Output the [x, y] coordinate of the center of the cell containing the given text.  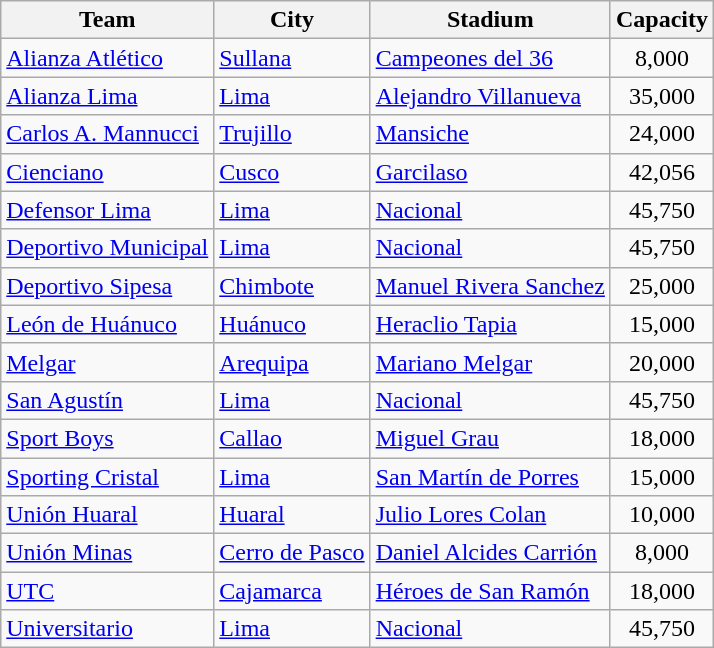
Alejandro Villanueva [490, 96]
Unión Minas [108, 553]
24,000 [662, 134]
Garcilaso [490, 172]
Defensor Lima [108, 210]
Carlos A. Mannucci [108, 134]
Miguel Grau [490, 438]
Sporting Cristal [108, 477]
Arequipa [292, 362]
Campeones del 36 [490, 58]
Cerro de Pasco [292, 553]
Héroes de San Ramón [490, 591]
Julio Lores Colan [490, 515]
35,000 [662, 96]
San Agustín [108, 400]
Huaral [292, 515]
Deportivo Sipesa [108, 286]
Huánuco [292, 324]
Alianza Lima [108, 96]
UTC [108, 591]
25,000 [662, 286]
Sullana [292, 58]
San Martín de Porres [490, 477]
Callao [292, 438]
Stadium [490, 20]
Alianza Atlético [108, 58]
Deportivo Municipal [108, 248]
42,056 [662, 172]
Universitario [108, 629]
Manuel Rivera Sanchez [490, 286]
Team [108, 20]
10,000 [662, 515]
Melgar [108, 362]
Cienciano [108, 172]
León de Huánuco [108, 324]
Trujillo [292, 134]
Cusco [292, 172]
Heraclio Tapia [490, 324]
Mariano Melgar [490, 362]
Unión Huaral [108, 515]
Mansiche [490, 134]
City [292, 20]
Capacity [662, 20]
Sport Boys [108, 438]
Chimbote [292, 286]
20,000 [662, 362]
Daniel Alcides Carrión [490, 553]
Cajamarca [292, 591]
